Provide the (X, Y) coordinate of the cell's center where the given text is located.  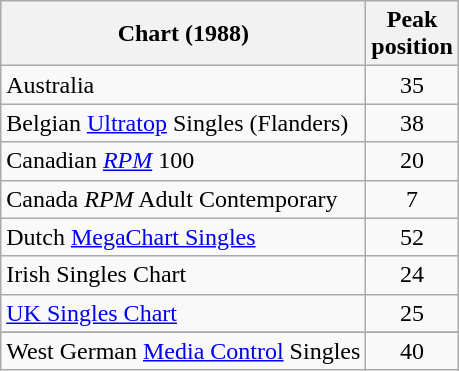
52 (412, 237)
35 (412, 85)
UK Singles Chart (184, 313)
24 (412, 275)
40 (412, 351)
25 (412, 313)
Peakposition (412, 34)
Canada RPM Adult Contemporary (184, 199)
38 (412, 123)
20 (412, 161)
Belgian Ultratop Singles (Flanders) (184, 123)
Canadian RPM 100 (184, 161)
Chart (1988) (184, 34)
7 (412, 199)
Australia (184, 85)
Irish Singles Chart (184, 275)
Dutch MegaChart Singles (184, 237)
West German Media Control Singles (184, 351)
